Pinpoint the cell where the given text exists, returning its [x, y] midpoint coordinate. 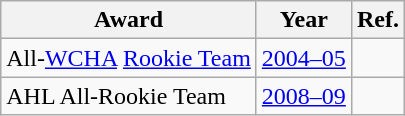
Ref. [378, 20]
Year [304, 20]
All-WCHA Rookie Team [129, 58]
2008–09 [304, 96]
AHL All-Rookie Team [129, 96]
Award [129, 20]
2004–05 [304, 58]
